Return the [X, Y] coordinate for the center point of the cell that contains the specified text.  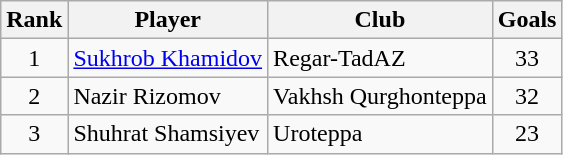
Nazir Rizomov [168, 96]
Club [380, 20]
Rank [34, 20]
Uroteppa [380, 134]
23 [527, 134]
Vakhsh Qurghonteppa [380, 96]
Regar-TadAZ [380, 58]
2 [34, 96]
Shuhrat Shamsiyev [168, 134]
Goals [527, 20]
3 [34, 134]
Sukhrob Khamidov [168, 58]
Player [168, 20]
33 [527, 58]
32 [527, 96]
1 [34, 58]
